Extract the (X, Y) coordinate from the center of the cell holding the provided text.  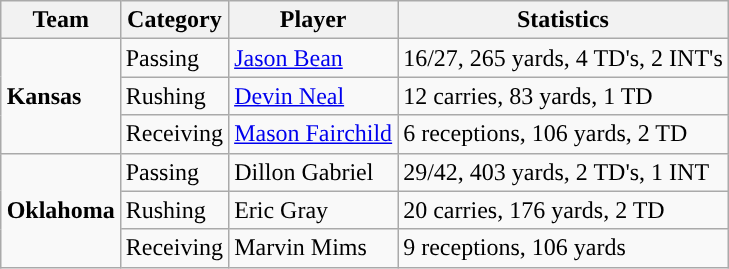
Dillon Gabriel (314, 172)
Category (174, 20)
Statistics (564, 20)
9 receptions, 106 yards (564, 248)
12 carries, 83 yards, 1 TD (564, 96)
29/42, 403 yards, 2 TD's, 1 INT (564, 172)
Devin Neal (314, 96)
Team (60, 20)
20 carries, 176 yards, 2 TD (564, 210)
Marvin Mims (314, 248)
Jason Bean (314, 58)
Eric Gray (314, 210)
6 receptions, 106 yards, 2 TD (564, 134)
Player (314, 20)
Kansas (60, 96)
Mason Fairchild (314, 134)
Oklahoma (60, 210)
16/27, 265 yards, 4 TD's, 2 INT's (564, 58)
